From the cell containing the given text, extract its center point as (X, Y) coordinate. 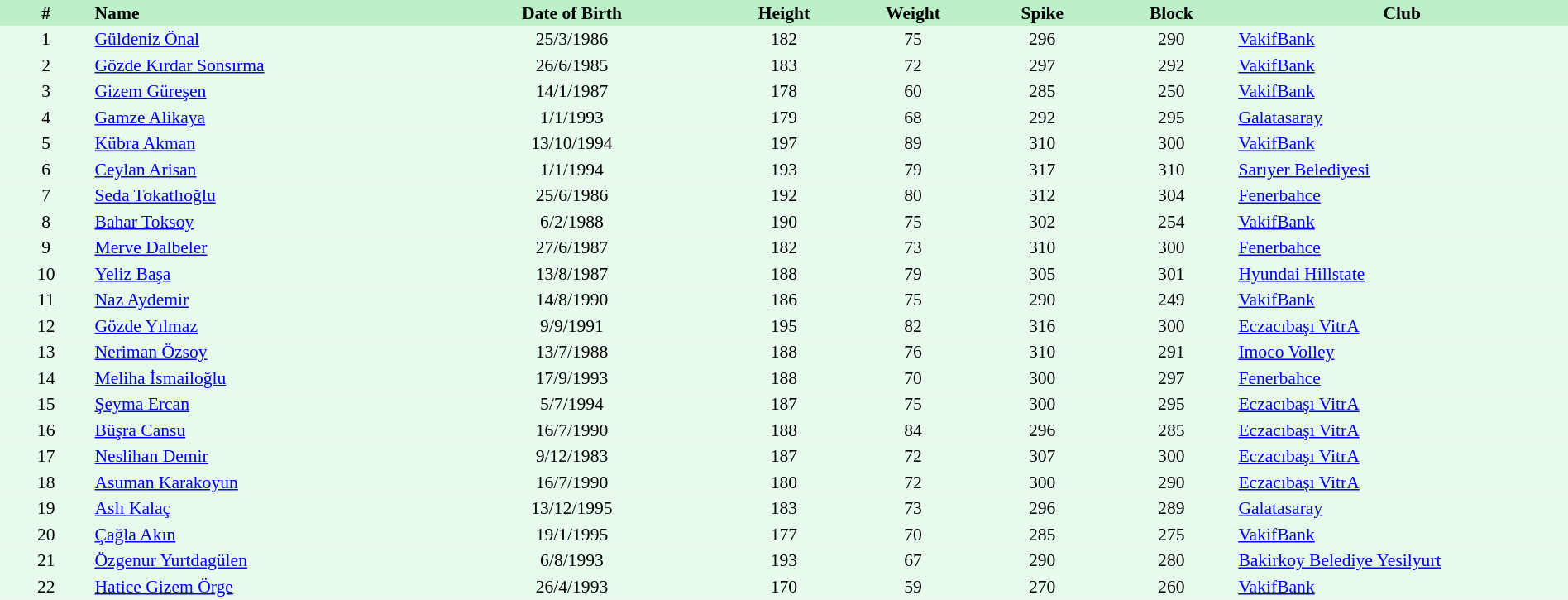
Block (1171, 13)
317 (1042, 170)
8 (46, 222)
Özgenur Yurtdagülen (259, 561)
Ceylan Arisan (259, 170)
5 (46, 144)
170 (784, 587)
21 (46, 561)
Seda Tokatlıoğlu (259, 195)
15 (46, 404)
Date of Birth (572, 13)
19/1/1995 (572, 535)
59 (913, 587)
179 (784, 118)
Gamze Alikaya (259, 118)
Bakirkoy Belediye Yesilyurt (1402, 561)
289 (1171, 508)
10 (46, 274)
11 (46, 300)
13 (46, 353)
Spike (1042, 13)
60 (913, 91)
6/2/1988 (572, 222)
13/7/1988 (572, 353)
27/6/1987 (572, 248)
17 (46, 457)
4 (46, 118)
197 (784, 144)
254 (1171, 222)
Yeliz Başa (259, 274)
14/8/1990 (572, 300)
307 (1042, 457)
Çağla Akın (259, 535)
2 (46, 65)
Height (784, 13)
270 (1042, 587)
Sarıyer Belediyesi (1402, 170)
249 (1171, 300)
1/1/1994 (572, 170)
Bahar Toksoy (259, 222)
177 (784, 535)
Merve Dalbeler (259, 248)
190 (784, 222)
68 (913, 118)
26/6/1985 (572, 65)
22 (46, 587)
Club (1402, 13)
250 (1171, 91)
302 (1042, 222)
9/9/1991 (572, 326)
3 (46, 91)
82 (913, 326)
9/12/1983 (572, 457)
16 (46, 430)
18 (46, 482)
6/8/1993 (572, 561)
Gizem Güreşen (259, 91)
26/4/1993 (572, 587)
9 (46, 248)
Büşra Cansu (259, 430)
76 (913, 353)
275 (1171, 535)
7 (46, 195)
17/9/1993 (572, 378)
14/1/1987 (572, 91)
19 (46, 508)
12 (46, 326)
14 (46, 378)
Gözde Yılmaz (259, 326)
186 (784, 300)
Imoco Volley (1402, 353)
89 (913, 144)
13/8/1987 (572, 274)
Meliha İsmailoğlu (259, 378)
13/10/1994 (572, 144)
Hyundai Hillstate (1402, 274)
25/3/1986 (572, 40)
6 (46, 170)
192 (784, 195)
301 (1171, 274)
260 (1171, 587)
Name (259, 13)
Weight (913, 13)
20 (46, 535)
316 (1042, 326)
80 (913, 195)
# (46, 13)
195 (784, 326)
13/12/1995 (572, 508)
5/7/1994 (572, 404)
25/6/1986 (572, 195)
Kübra Akman (259, 144)
Şeyma Ercan (259, 404)
Gözde Kırdar Sonsırma (259, 65)
Aslı Kalaç (259, 508)
1/1/1993 (572, 118)
291 (1171, 353)
304 (1171, 195)
305 (1042, 274)
280 (1171, 561)
Hatice Gizem Örge (259, 587)
312 (1042, 195)
Neriman Özsoy (259, 353)
Güldeniz Önal (259, 40)
178 (784, 91)
Asuman Karakoyun (259, 482)
Neslihan Demir (259, 457)
67 (913, 561)
84 (913, 430)
180 (784, 482)
Naz Aydemir (259, 300)
1 (46, 40)
